Locate the cell with the specified text and output its (x, y) center coordinate. 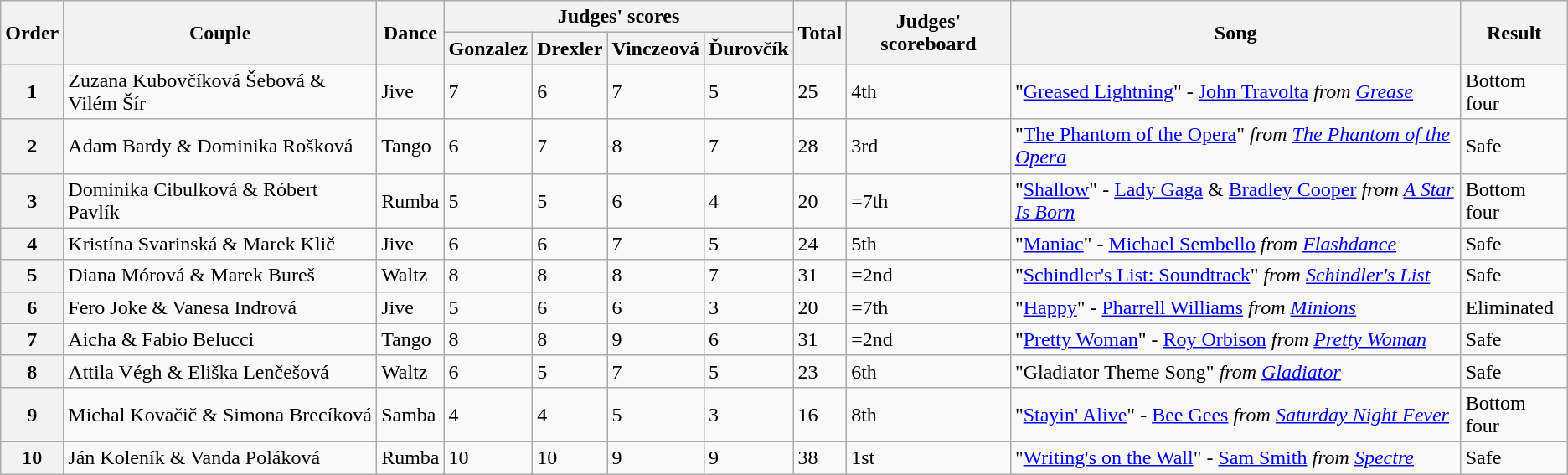
"The Phantom of the Opera" from The Phantom of the Opera (1235, 146)
Michal Kovačič & Simona Brecíková (220, 414)
38 (820, 457)
"Pretty Woman" - Roy Orbison from Pretty Woman (1235, 339)
Vinczeová (655, 49)
"Stayin' Alive" - Bee Gees from Saturday Night Fever (1235, 414)
Total (820, 33)
Attila Végh & Eliška Lenčešová (220, 371)
Dominika Cibulková & Róbert Pavlík (220, 201)
Aicha & Fabio Belucci (220, 339)
Order (32, 33)
"Happy" - Pharrell Williams from Minions (1235, 307)
"Writing's on the Wall" - Sam Smith from Spectre (1235, 457)
Drexler (570, 49)
1st (929, 457)
"Greased Lightning" - John Travolta from Grease (1235, 92)
Song (1235, 33)
Eliminated (1514, 307)
24 (820, 244)
8th (929, 414)
"Schindler's List: Soundtrack" from Schindler's List (1235, 276)
Dance (410, 33)
"Maniac" - Michael Sembello from Flashdance (1235, 244)
28 (820, 146)
"Shallow" - Lady Gaga & Bradley Cooper from A Star Is Born (1235, 201)
Samba (410, 414)
25 (820, 92)
Judges' scoreboard (929, 33)
23 (820, 371)
Judges' scores (618, 17)
Ďurovčík (749, 49)
1 (32, 92)
16 (820, 414)
3rd (929, 146)
Fero Joke & Vanesa Indrová (220, 307)
Gonzalez (488, 49)
Ján Koleník & Vanda Poláková (220, 457)
4th (929, 92)
6th (929, 371)
2 (32, 146)
Result (1514, 33)
5th (929, 244)
"Gladiator Theme Song" from Gladiator (1235, 371)
Diana Mórová & Marek Bureš (220, 276)
Adam Bardy & Dominika Rošková (220, 146)
Couple (220, 33)
Kristína Svarinská & Marek Klič (220, 244)
Zuzana Kubovčíková Šebová & Vilém Šír (220, 92)
